Provide the [x, y] coordinate of the cell's center where the given text is located.  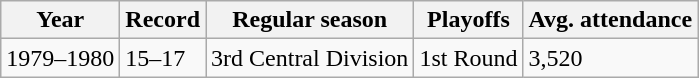
Playoffs [468, 20]
Regular season [310, 20]
1979–1980 [60, 58]
Record [163, 20]
Avg. attendance [610, 20]
1st Round [468, 58]
3,520 [610, 58]
3rd Central Division [310, 58]
Year [60, 20]
15–17 [163, 58]
